Capture the cell that displays the provided text and extract its (X, Y) central coordinate. 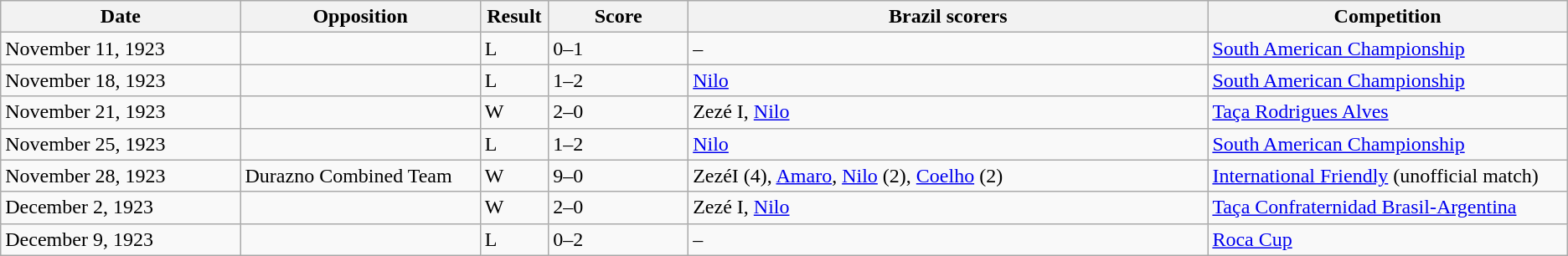
Score (618, 17)
Competition (1387, 17)
November 28, 1923 (121, 176)
November 25, 1923 (121, 144)
0–1 (618, 49)
Result (514, 17)
Taça Rodrigues Alves (1387, 112)
November 18, 1923 (121, 80)
November 21, 1923 (121, 112)
December 9, 1923 (121, 239)
Taça Confraternidad Brasil-Argentina (1387, 207)
Opposition (360, 17)
ZezéI (4), Amaro, Nilo (2), Coelho (2) (948, 176)
0–2 (618, 239)
Brazil scorers (948, 17)
November 11, 1923 (121, 49)
9–0 (618, 176)
International Friendly (unofficial match) (1387, 176)
Roca Cup (1387, 239)
Durazno Combined Team (360, 176)
Date (121, 17)
December 2, 1923 (121, 207)
